Provide the (X, Y) coordinate of the cell's center where the given text is located.  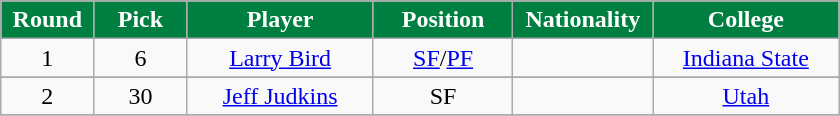
Indiana State (746, 58)
2 (48, 96)
Utah (746, 96)
Position (443, 20)
30 (140, 96)
Larry Bird (280, 58)
Jeff Judkins (280, 96)
Pick (140, 20)
Round (48, 20)
College (746, 20)
1 (48, 58)
6 (140, 58)
Nationality (583, 20)
Player (280, 20)
SF/PF (443, 58)
SF (443, 96)
